From the cell containing the given text, extract its center point as [x, y] coordinate. 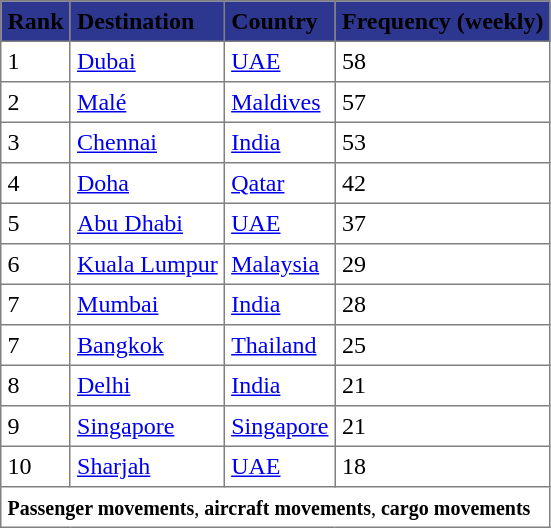
58 [442, 61]
6 [36, 264]
29 [442, 264]
Country [280, 21]
2 [36, 102]
18 [442, 466]
3 [36, 142]
Bangkok [147, 345]
1 [36, 61]
Malé [147, 102]
4 [36, 183]
Malaysia [280, 264]
Thailand [280, 345]
Destination [147, 21]
8 [36, 385]
Passenger movements, aircraft movements, cargo movements [276, 507]
Delhi [147, 385]
53 [442, 142]
28 [442, 304]
37 [442, 223]
Rank [36, 21]
10 [36, 466]
Kuala Lumpur [147, 264]
Maldives [280, 102]
Dubai [147, 61]
42 [442, 183]
25 [442, 345]
Sharjah [147, 466]
Chennai [147, 142]
Qatar [280, 183]
Abu Dhabi [147, 223]
Frequency (weekly) [442, 21]
57 [442, 102]
Mumbai [147, 304]
Doha [147, 183]
5 [36, 223]
9 [36, 426]
